Search for the cell housing the specified text and yield its [x, y] center coordinate. 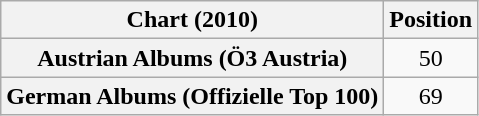
69 [431, 96]
Position [431, 20]
Austrian Albums (Ö3 Austria) [192, 58]
50 [431, 58]
German Albums (Offizielle Top 100) [192, 96]
Chart (2010) [192, 20]
